From the cell containing the given text, extract its center point as [X, Y] coordinate. 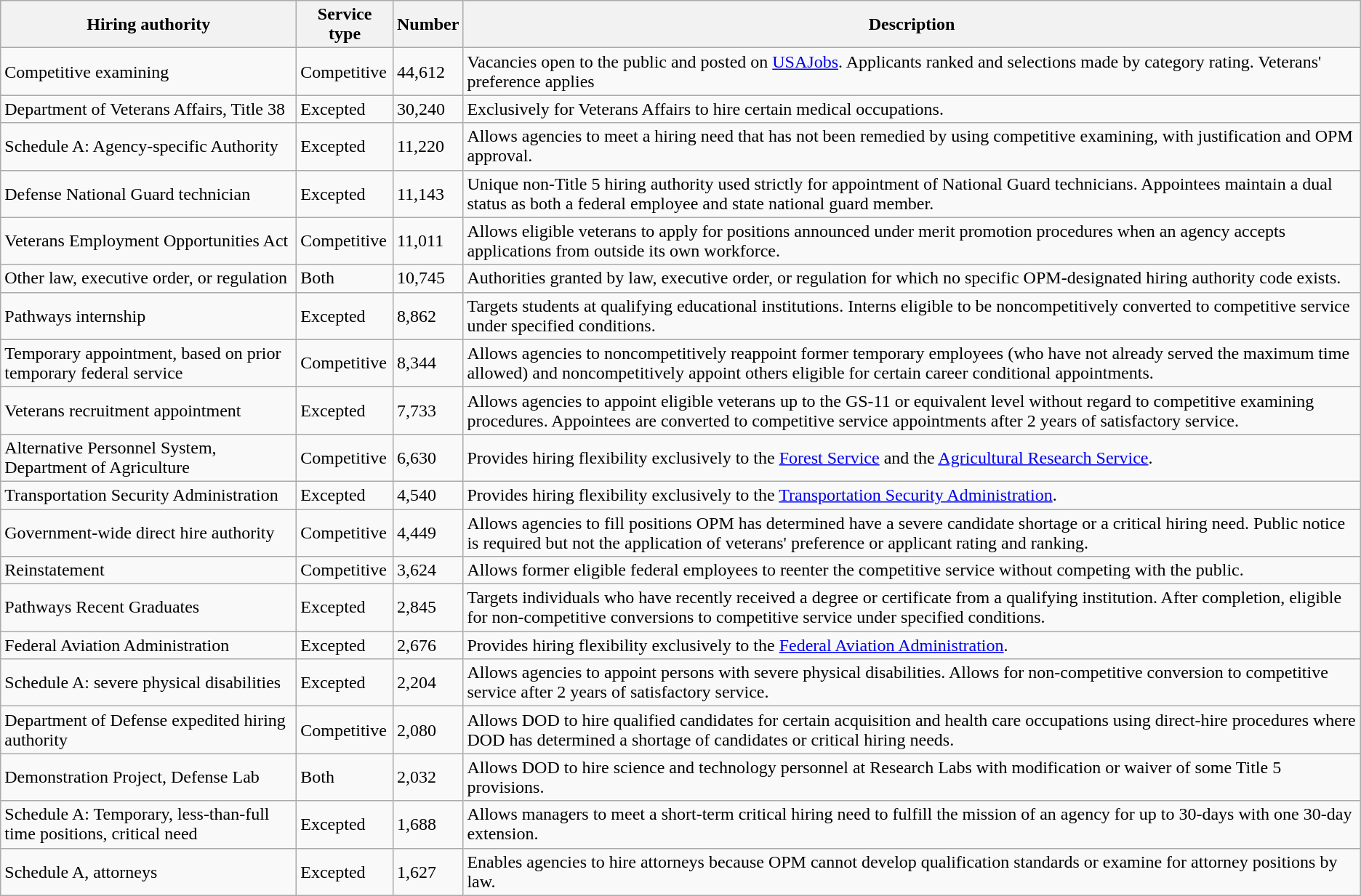
11,143 [427, 193]
Provides hiring flexibility exclusively to the Forest Service and the Agricultural Research Service. [912, 458]
Pathways Recent Graduates [148, 608]
Allows agencies to meet a hiring need that has not been remedied by using competitive examining, with justification and OPM approval. [912, 147]
Temporary appointment, based on prior temporary federal service [148, 363]
30,240 [427, 109]
2,676 [427, 645]
Reinstatement [148, 570]
Veterans recruitment appointment [148, 410]
Schedule A: Agency-specific Authority [148, 147]
2,845 [427, 608]
Vacancies open to the public and posted on USAJobs. Applicants ranked and selections made by category rating. Veterans' preference applies [912, 71]
Service type [345, 25]
Number [427, 25]
Description [912, 25]
Alternative Personnel System, Department of Agriculture [148, 458]
Schedule A, attorneys [148, 872]
1,627 [427, 872]
3,624 [427, 570]
Pathways internship [148, 315]
8,862 [427, 315]
2,032 [427, 778]
Exclusively for Veterans Affairs to hire certain medical occupations. [912, 109]
Allows former eligible federal employees to reenter the competitive service without competing with the public. [912, 570]
Allows managers to meet a short-term critical hiring need to fulfill the mission of an agency for up to 30-days with one 30-day extension. [912, 824]
1,688 [427, 824]
Federal Aviation Administration [148, 645]
8,344 [427, 363]
Authorities granted by law, executive order, or regulation for which no specific OPM-designated hiring authority code exists. [912, 278]
Government-wide direct hire authority [148, 532]
44,612 [427, 71]
Other law, executive order, or regulation [148, 278]
2,080 [427, 730]
Transportation Security Administration [148, 495]
Department of Defense expedited hiring authority [148, 730]
Provides hiring flexibility exclusively to the Transportation Security Administration. [912, 495]
Schedule A: severe physical disabilities [148, 683]
Demonstration Project, Defense Lab [148, 778]
11,220 [427, 147]
Competitive examining [148, 71]
4,540 [427, 495]
Allows DOD to hire science and technology personnel at Research Labs with modification or waiver of some Title 5 provisions. [912, 778]
Department of Veterans Affairs, Title 38 [148, 109]
11,011 [427, 241]
6,630 [427, 458]
Hiring authority [148, 25]
Schedule A: Temporary, less-than-full time positions, critical need [148, 824]
2,204 [427, 683]
Provides hiring flexibility exclusively to the Federal Aviation Administration. [912, 645]
Veterans Employment Opportunities Act [148, 241]
7,733 [427, 410]
Defense National Guard technician [148, 193]
4,449 [427, 532]
Enables agencies to hire attorneys because OPM cannot develop qualification standards or examine for attorney positions by law. [912, 872]
10,745 [427, 278]
